Extract the [X, Y] coordinate from the center of the cell holding the provided text.  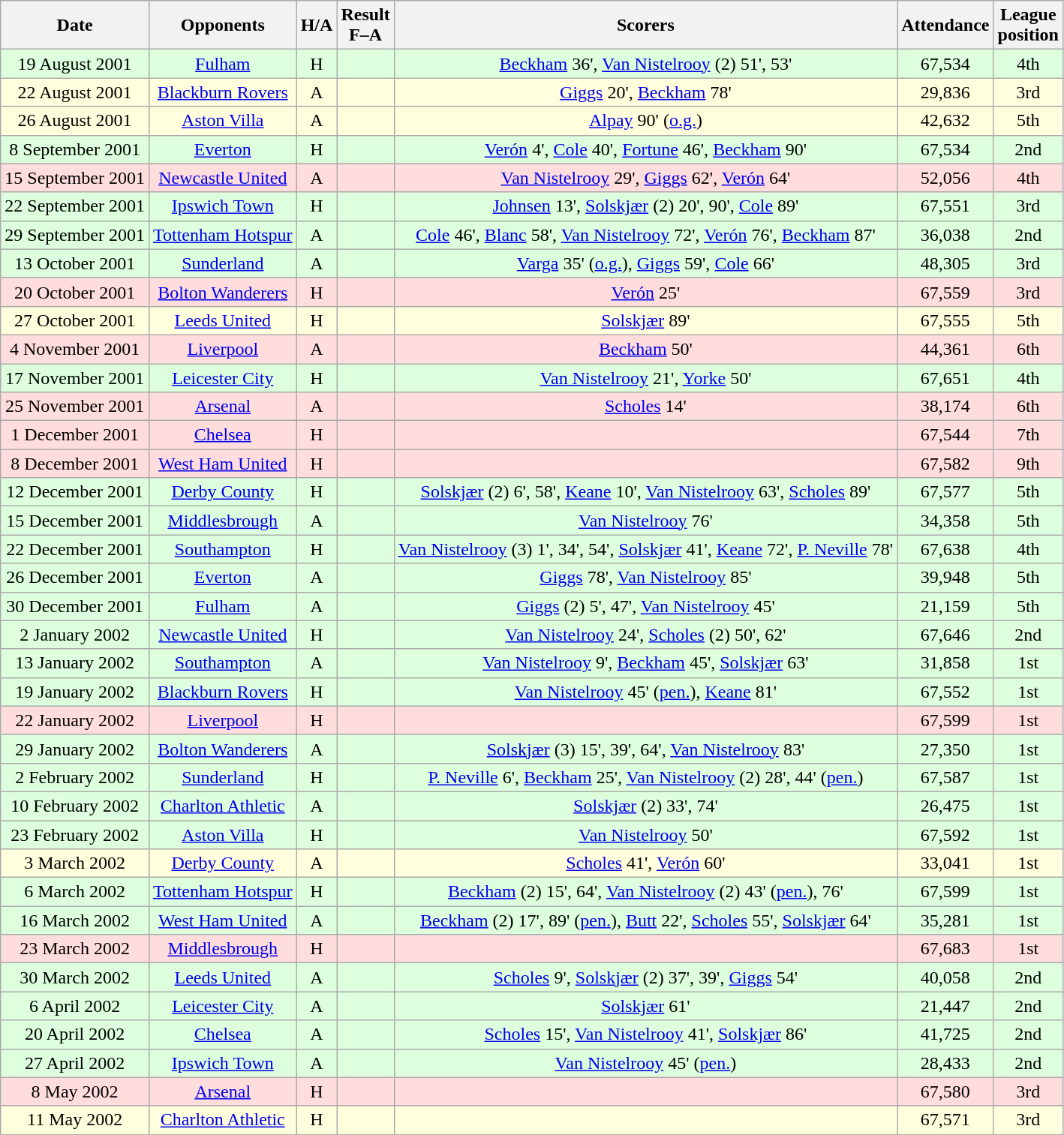
13 January 2002 [75, 663]
13 October 2001 [75, 263]
67,651 [945, 377]
67,638 [945, 549]
Giggs (2) 5', 47', Van Nistelrooy 45' [645, 606]
Date [75, 26]
27 April 2002 [75, 1063]
26,475 [945, 806]
4 November 2001 [75, 349]
Solskjær 61' [645, 1006]
Scholes 14' [645, 407]
Leagueposition [1028, 26]
9th [1028, 464]
30 March 2002 [75, 977]
Giggs 78', Van Nistelrooy 85' [645, 578]
2 February 2002 [75, 777]
6 April 2002 [75, 1006]
P. Neville 6', Beckham 25', Van Nistelrooy (2) 28', 44' (pen.) [645, 777]
Solskjær (2) 6', 58', Keane 10', Van Nistelrooy 63', Scholes 89' [645, 492]
Solskjær (3) 15', 39', 64', Van Nistelrooy 83' [645, 749]
67,646 [945, 635]
52,056 [945, 178]
Opponents [222, 26]
6 March 2002 [75, 892]
Scholes 41', Verón 60' [645, 863]
28,433 [945, 1063]
Beckham 50' [645, 349]
27,350 [945, 749]
29 January 2002 [75, 749]
35,281 [945, 920]
48,305 [945, 263]
Scholes 9', Solskjær (2) 37', 39', Giggs 54' [645, 977]
19 August 2001 [75, 64]
21,447 [945, 1006]
67,592 [945, 835]
Van Nistelrooy 50' [645, 835]
33,041 [945, 863]
67,551 [945, 206]
15 December 2001 [75, 521]
Solskjær 89' [645, 320]
17 November 2001 [75, 377]
Verón 25' [645, 292]
Johnsen 13', Solskjær (2) 20', 90', Cole 89' [645, 206]
30 December 2001 [75, 606]
23 February 2002 [75, 835]
8 May 2002 [75, 1091]
26 August 2001 [75, 121]
38,174 [945, 407]
Solskjær (2) 33', 74' [645, 806]
67,555 [945, 320]
Van Nistelrooy 45' (pen.), Keane 81' [645, 692]
44,361 [945, 349]
8 December 2001 [75, 464]
11 May 2002 [75, 1120]
19 January 2002 [75, 692]
ResultF–A [365, 26]
Van Nistelrooy (3) 1', 34', 54', Solskjær 41', Keane 72', P. Neville 78' [645, 549]
67,580 [945, 1091]
67,571 [945, 1120]
22 December 2001 [75, 549]
Scorers [645, 26]
40,058 [945, 977]
Beckham 36', Van Nistelrooy (2) 51', 53' [645, 64]
36,038 [945, 235]
Beckham (2) 15', 64', Van Nistelrooy (2) 43' (pen.), 76' [645, 892]
1 December 2001 [75, 435]
Alpay 90' (o.g.) [645, 121]
29,836 [945, 92]
20 April 2002 [75, 1034]
34,358 [945, 521]
67,552 [945, 692]
67,582 [945, 464]
16 March 2002 [75, 920]
21,159 [945, 606]
23 March 2002 [75, 949]
Van Nistelrooy 45' (pen.) [645, 1063]
Varga 35' (o.g.), Giggs 59', Cole 66' [645, 263]
H/A [317, 26]
Van Nistelrooy 9', Beckham 45', Solskjær 63' [645, 663]
Van Nistelrooy 24', Scholes (2) 50', 62' [645, 635]
8 September 2001 [75, 149]
67,559 [945, 292]
42,632 [945, 121]
3 March 2002 [75, 863]
10 February 2002 [75, 806]
Giggs 20', Beckham 78' [645, 92]
67,587 [945, 777]
31,858 [945, 663]
Cole 46', Blanc 58', Van Nistelrooy 72', Verón 76', Beckham 87' [645, 235]
22 January 2002 [75, 720]
Verón 4', Cole 40', Fortune 46', Beckham 90' [645, 149]
22 August 2001 [75, 92]
15 September 2001 [75, 178]
26 December 2001 [75, 578]
Van Nistelrooy 76' [645, 521]
Attendance [945, 26]
67,544 [945, 435]
Beckham (2) 17', 89' (pen.), Butt 22', Scholes 55', Solskjær 64' [645, 920]
22 September 2001 [75, 206]
67,577 [945, 492]
2 January 2002 [75, 635]
25 November 2001 [75, 407]
Scholes 15', Van Nistelrooy 41', Solskjær 86' [645, 1034]
20 October 2001 [75, 292]
27 October 2001 [75, 320]
67,683 [945, 949]
41,725 [945, 1034]
12 December 2001 [75, 492]
39,948 [945, 578]
7th [1028, 435]
Van Nistelrooy 21', Yorke 50' [645, 377]
29 September 2001 [75, 235]
Van Nistelrooy 29', Giggs 62', Verón 64' [645, 178]
